Return the [x, y] coordinate for the center point of the cell that contains the specified text.  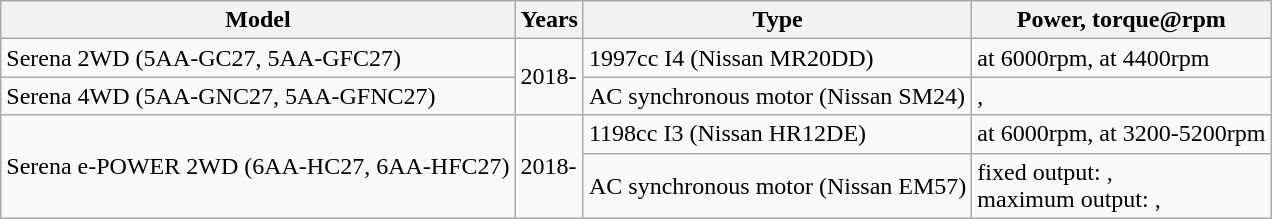
AC synchronous motor (Nissan EM57) [777, 186]
fixed output: , maximum output: , [1122, 186]
at 6000rpm, at 4400rpm [1122, 58]
, [1122, 96]
Serena 4WD (5AA-GNC27, 5AA-GFNC27) [258, 96]
1198cc I3 (Nissan HR12DE) [777, 134]
at 6000rpm, at 3200-5200rpm [1122, 134]
AC synchronous motor (Nissan SM24) [777, 96]
1997cc I4 (Nissan MR20DD) [777, 58]
Model [258, 20]
Serena 2WD (5AA-GC27, 5AA-GFC27) [258, 58]
Power, torque@rpm [1122, 20]
Years [549, 20]
Type [777, 20]
Serena e-POWER 2WD (6AA-HC27, 6AA-HFC27) [258, 166]
